For the text-containing cell, return its midpoint in [x, y] coordinate format. 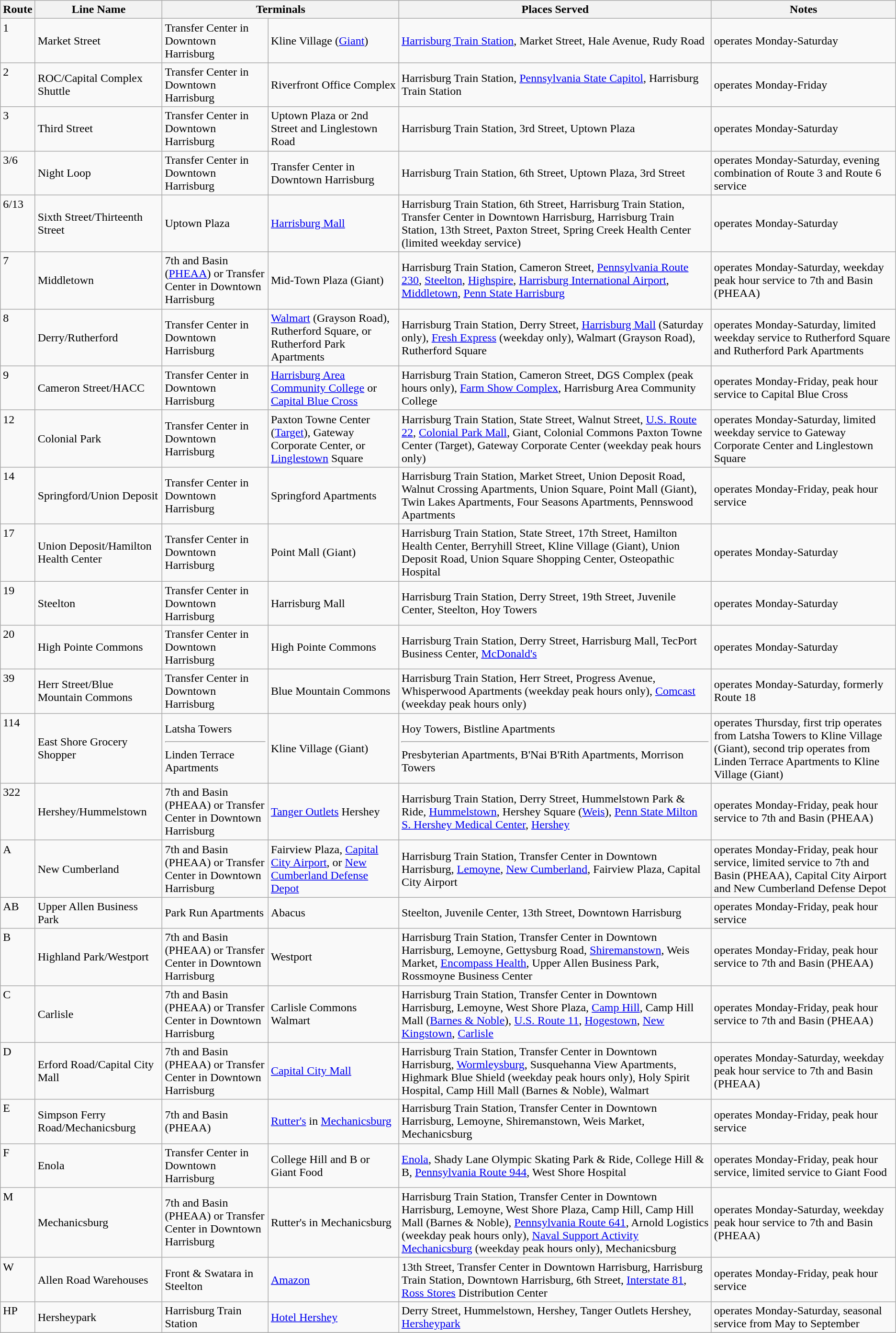
East Shore Grocery Shopper [99, 748]
operates Monday-Friday, peak hour service, limited service to 7th and Basin (PHEAA), Capital City Airport and New Cumberland Defense Depot [803, 869]
Union Deposit/Hamilton Health Center [99, 553]
17 [18, 553]
Erford Road/Capital City Mall [99, 1071]
operates Monday-Saturday, evening combination of Route 3 and Route 6 service [803, 173]
M [18, 1222]
Derry Street, Hummelstown, Hershey, Tanger Outlets Hershey, Hersheypark [555, 1317]
Hoy Towers, Bistline ApartmentsPresbyterian Apartments, B'Nai B'Rith Apartments, Morrison Towers [555, 748]
Harrisburg Train Station, Market Street, Hale Avenue, Rudy Road [555, 41]
Simpson Ferry Road/Mechanicsburg [99, 1121]
39 [18, 691]
Hotel Hershey [333, 1317]
Steelton [99, 603]
Latsha TowersLinden Terrace Apartments [215, 748]
D [18, 1071]
operates Monday-Saturday, formerly Route 18 [803, 691]
2 [18, 85]
14 [18, 495]
operates Monday-Friday, peak hour service, limited service to Giant Food [803, 1165]
Highland Park/Westport [99, 957]
operates Monday-Friday, peak hour service to Capital Blue Cross [803, 388]
Steelton, Juvenile Center, 13th Street, Downtown Harrisburg [555, 913]
Terminals [280, 10]
Hershey/Hummelstown [99, 812]
Mechanicsburg [99, 1222]
B [18, 957]
Harrisburg Train Station, Derry Street, 19th Street, Juvenile Center, Steelton, Hoy Towers [555, 603]
Front & Swatara in Steelton [215, 1279]
Springford Apartments [333, 495]
Riverfront Office Complex [333, 85]
Point Mall (Giant) [333, 553]
8 [18, 337]
Sixth Street/Thirteenth Street [99, 223]
Abacus [333, 913]
Walmart (Grayson Road), Rutherford Square, or Rutherford Park Apartments [333, 337]
Allen Road Warehouses [99, 1279]
Line Name [99, 10]
College Hill and B or Giant Food [333, 1165]
Enola, Shady Lane Olympic Skating Park & Ride, College Hill & B, Pennsylvania Route 944, West Shore Hospital [555, 1165]
Hersheypark [99, 1317]
12 [18, 439]
New Cumberland [99, 869]
Blue Mountain Commons [333, 691]
Amazon [333, 1279]
Harrisburg Train Station, 3rd Street, Uptown Plaza [555, 129]
Capital City Mall [333, 1071]
Harrisburg Train Station, Derry Street, Harrisburg Mall, TecPort Business Center, McDonald's [555, 647]
Market Street [99, 41]
Harrisburg Train Station, Pennsylvania State Capitol, Harrisburg Train Station [555, 85]
Harrisburg Area Community College or Capital Blue Cross [333, 388]
F [18, 1165]
Uptown Plaza [215, 223]
Mid-Town Plaza (Giant) [333, 281]
Harrisburg Train Station, Transfer Center in Downtown Harrisburg, Lemoyne, New Cumberland, Fairview Plaza, Capital City Airport [555, 869]
Harrisburg Train Station [215, 1317]
A [18, 869]
operates Monday-Saturday, limited weekday service to Rutherford Square and Rutherford Park Apartments [803, 337]
operates Monday-Saturday, seasonal service from May to September [803, 1317]
AB [18, 913]
7 [18, 281]
Fairview Plaza, Capital City Airport, or New Cumberland Defense Depot [333, 869]
Herr Street/Blue Mountain Commons [99, 691]
Derry/Rutherford [99, 337]
114 [18, 748]
Enola [99, 1165]
Harrisburg Train Station, Transfer Center in Downtown Harrisburg, Lemoyne, Shiremanstown, Weis Market, Mechanicsburg [555, 1121]
Route [18, 10]
Carlisle [99, 1014]
ROC/Capital Complex Shuttle [99, 85]
Park Run Apartments [215, 913]
W [18, 1279]
operates Monday-Friday [803, 85]
19 [18, 603]
Carlisle Commons Walmart [333, 1014]
Night Loop [99, 173]
322 [18, 812]
Colonial Park [99, 439]
1 [18, 41]
operates Monday-Saturday, limited weekday service to Gateway Corporate Center and Linglestown Square [803, 439]
Notes [803, 10]
Harrisburg Train Station, Herr Street, Progress Avenue, Whisperwood Apartments (weekday peak hours only), Comcast (weekday peak hours only) [555, 691]
Westport [333, 957]
Harrisburg Train Station, Derry Street, Harrisburg Mall (Saturday only), Fresh Express (weekday only), Walmart (Grayson Road), Rutherford Square [555, 337]
Places Served [555, 10]
HP [18, 1317]
Third Street [99, 129]
Harrisburg Train Station, 6th Street, Uptown Plaza, 3rd Street [555, 173]
E [18, 1121]
3/6 [18, 173]
Paxton Towne Center (Target), Gateway Corporate Center, or Linglestown Square [333, 439]
Cameron Street/HACC [99, 388]
Tanger Outlets Hershey [333, 812]
20 [18, 647]
7th and Basin (PHEAA) [215, 1121]
9 [18, 388]
3 [18, 129]
Upper Allen Business Park [99, 913]
C [18, 1014]
Springford/Union Deposit [99, 495]
Harrisburg Train Station, Cameron Street, DGS Complex (peak hours only), Farm Show Complex, Harrisburg Area Community College [555, 388]
6/13 [18, 223]
Uptown Plaza or 2nd Street and Linglestown Road [333, 129]
Middletown [99, 281]
